For the text-containing cell, return its midpoint in [x, y] coordinate format. 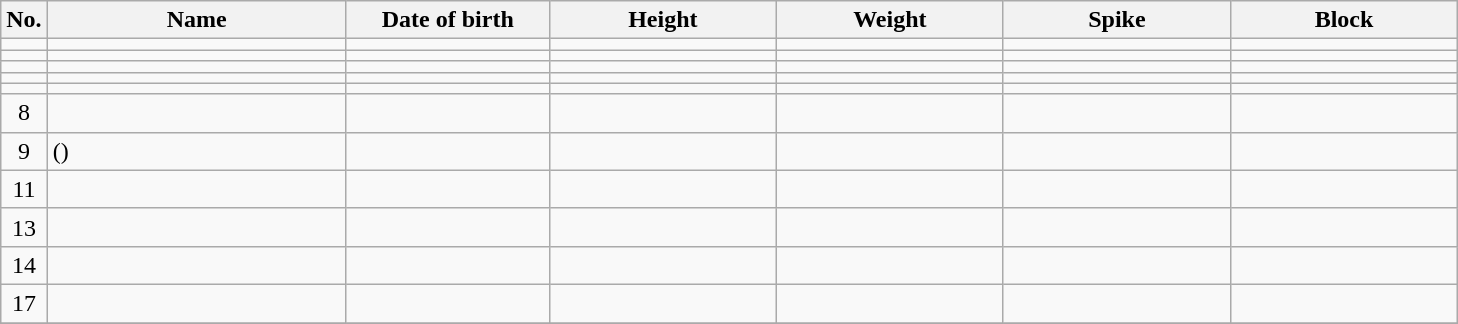
11 [24, 189]
No. [24, 20]
17 [24, 303]
() [196, 151]
Name [196, 20]
Date of birth [448, 20]
14 [24, 265]
9 [24, 151]
13 [24, 227]
8 [24, 113]
Spike [1116, 20]
Weight [890, 20]
Height [662, 20]
Block [1344, 20]
